Identify which cell holds the provided text, then report its (X, Y) central coordinate. 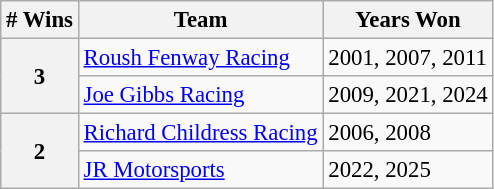
JR Motorsports (200, 170)
Years Won (408, 20)
2006, 2008 (408, 133)
Roush Fenway Racing (200, 58)
2022, 2025 (408, 170)
2001, 2007, 2011 (408, 58)
# Wins (40, 20)
Richard Childress Racing (200, 133)
3 (40, 76)
Joe Gibbs Racing (200, 95)
Team (200, 20)
2 (40, 152)
2009, 2021, 2024 (408, 95)
